From the cell containing the given text, extract its center point as [X, Y] coordinate. 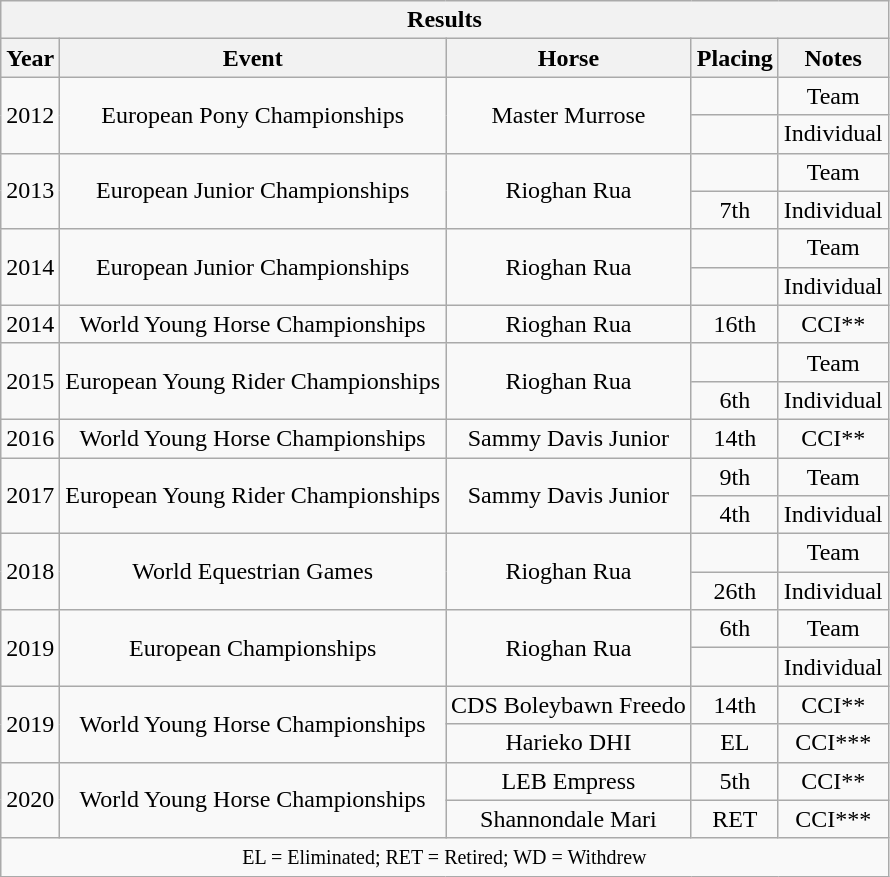
2013 [30, 191]
2016 [30, 438]
2015 [30, 381]
4th [734, 515]
European Pony Championships [253, 115]
EL [734, 743]
2012 [30, 115]
2020 [30, 800]
16th [734, 324]
Shannondale Mari [569, 819]
7th [734, 210]
LEB Empress [569, 781]
EL = Eliminated; RET = Retired; WD = Withdrew [444, 857]
Horse [569, 58]
Results [444, 20]
2017 [30, 496]
Master Murrose [569, 115]
CDS Boleybawn Freedo [569, 705]
Harieko DHI [569, 743]
World Equestrian Games [253, 572]
26th [734, 591]
9th [734, 477]
Year [30, 58]
Placing [734, 58]
5th [734, 781]
2018 [30, 572]
Notes [833, 58]
Event [253, 58]
European Championships [253, 648]
RET [734, 819]
